For the text-containing cell, return its midpoint in (X, Y) coordinate format. 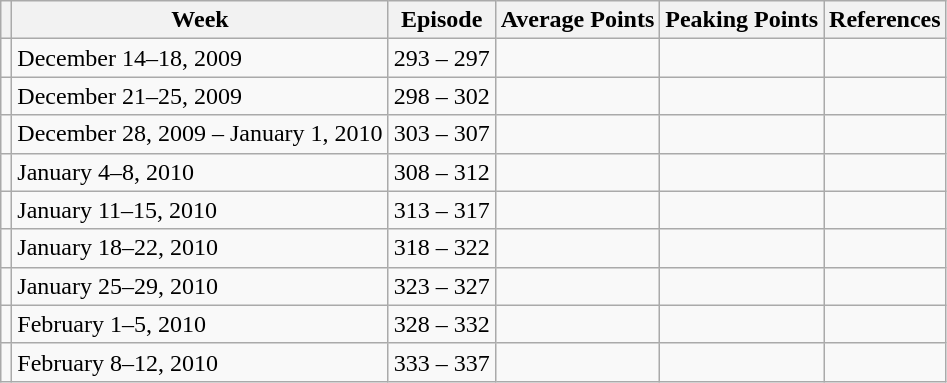
January 18–22, 2010 (200, 248)
333 – 337 (442, 362)
313 – 317 (442, 210)
February 8–12, 2010 (200, 362)
January 4–8, 2010 (200, 172)
Peaking Points (742, 20)
Average Points (578, 20)
308 – 312 (442, 172)
January 11–15, 2010 (200, 210)
References (886, 20)
298 – 302 (442, 96)
303 – 307 (442, 134)
323 – 327 (442, 286)
293 – 297 (442, 58)
February 1–5, 2010 (200, 324)
December 21–25, 2009 (200, 96)
Episode (442, 20)
328 – 332 (442, 324)
December 28, 2009 – January 1, 2010 (200, 134)
318 – 322 (442, 248)
Week (200, 20)
December 14–18, 2009 (200, 58)
January 25–29, 2010 (200, 286)
